For the text-containing cell, return its midpoint in [x, y] coordinate format. 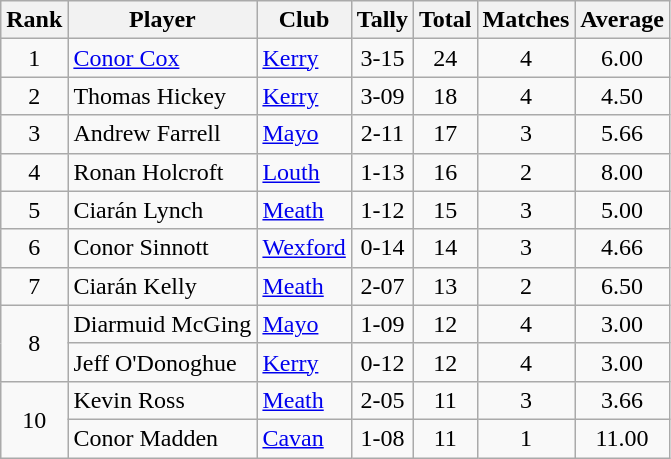
7 [34, 286]
18 [446, 96]
1-12 [382, 210]
Total [446, 20]
Wexford [304, 248]
3-15 [382, 58]
Kevin Ross [162, 400]
1-13 [382, 172]
Conor Sinnott [162, 248]
Conor Madden [162, 438]
6.00 [622, 58]
Ciarán Kelly [162, 286]
5.00 [622, 210]
4.50 [622, 96]
16 [446, 172]
3-09 [382, 96]
Jeff O'Donoghue [162, 362]
4.66 [622, 248]
Cavan [304, 438]
0-12 [382, 362]
17 [446, 134]
5.66 [622, 134]
Ciarán Lynch [162, 210]
Louth [304, 172]
0-14 [382, 248]
1-09 [382, 324]
Andrew Farrell [162, 134]
6.50 [622, 286]
Club [304, 20]
2-11 [382, 134]
24 [446, 58]
10 [34, 419]
6 [34, 248]
3.66 [622, 400]
Rank [34, 20]
Matches [526, 20]
Diarmuid McGing [162, 324]
8 [34, 343]
Tally [382, 20]
Player [162, 20]
Conor Cox [162, 58]
Ronan Holcroft [162, 172]
Thomas Hickey [162, 96]
13 [446, 286]
11.00 [622, 438]
5 [34, 210]
8.00 [622, 172]
2-05 [382, 400]
1-08 [382, 438]
2-07 [382, 286]
Average [622, 20]
14 [446, 248]
15 [446, 210]
